Capture the cell that displays the provided text and extract its (X, Y) central coordinate. 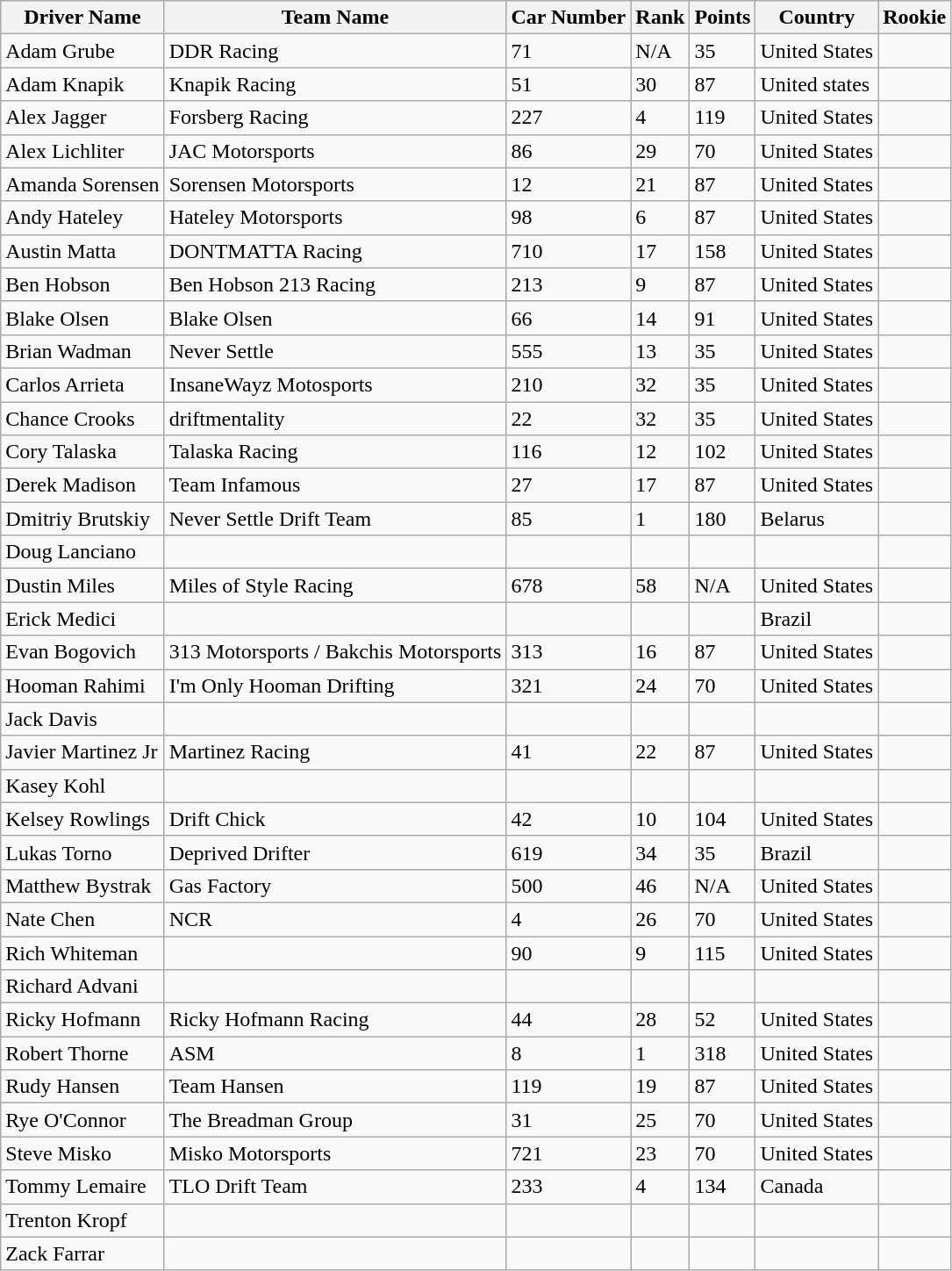
24 (660, 686)
TLO Drift Team (335, 1187)
500 (569, 886)
227 (569, 118)
Rye O'Connor (82, 1120)
Richard Advani (82, 987)
213 (569, 284)
Austin Matta (82, 251)
Misko Motorsports (335, 1153)
14 (660, 318)
Kasey Kohl (82, 786)
86 (569, 151)
Alex Lichliter (82, 151)
8 (569, 1053)
19 (660, 1087)
Rudy Hansen (82, 1087)
Ben Hobson 213 Racing (335, 284)
Trenton Kropf (82, 1220)
134 (723, 1187)
Steve Misko (82, 1153)
90 (569, 952)
233 (569, 1187)
Zack Farrar (82, 1253)
98 (569, 218)
Dustin Miles (82, 585)
26 (660, 919)
52 (723, 1020)
Javier Martinez Jr (82, 752)
NCR (335, 919)
driftmentality (335, 419)
318 (723, 1053)
Hooman Rahimi (82, 686)
30 (660, 84)
Brian Wadman (82, 351)
313 (569, 652)
Points (723, 18)
158 (723, 251)
29 (660, 151)
Driver Name (82, 18)
Matthew Bystrak (82, 886)
27 (569, 485)
Kelsey Rowlings (82, 819)
Carlos Arrieta (82, 384)
555 (569, 351)
Team Infamous (335, 485)
58 (660, 585)
51 (569, 84)
21 (660, 184)
Robert Thorne (82, 1053)
678 (569, 585)
Alex Jagger (82, 118)
DDR Racing (335, 51)
28 (660, 1020)
Never Settle Drift Team (335, 519)
Drift Chick (335, 819)
Adam Knapik (82, 84)
25 (660, 1120)
Rank (660, 18)
Erick Medici (82, 619)
46 (660, 886)
13 (660, 351)
The Breadman Group (335, 1120)
210 (569, 384)
Belarus (817, 519)
Evan Bogovich (82, 652)
710 (569, 251)
116 (569, 452)
23 (660, 1153)
Car Number (569, 18)
102 (723, 452)
Team Name (335, 18)
Lukas Torno (82, 852)
41 (569, 752)
Chance Crooks (82, 419)
Derek Madison (82, 485)
313 Motorsports / Bakchis Motorsports (335, 652)
Doug Lanciano (82, 552)
Martinez Racing (335, 752)
115 (723, 952)
Talaska Racing (335, 452)
Rich Whiteman (82, 952)
6 (660, 218)
16 (660, 652)
I'm Only Hooman Drifting (335, 686)
Rookie (914, 18)
Nate Chen (82, 919)
Canada (817, 1187)
10 (660, 819)
JAC Motorsports (335, 151)
Ricky Hofmann Racing (335, 1020)
United states (817, 84)
Cory Talaska (82, 452)
321 (569, 686)
Amanda Sorensen (82, 184)
Tommy Lemaire (82, 1187)
Adam Grube (82, 51)
Andy Hateley (82, 218)
619 (569, 852)
44 (569, 1020)
91 (723, 318)
DONTMATTA Racing (335, 251)
Deprived Drifter (335, 852)
Ricky Hofmann (82, 1020)
34 (660, 852)
42 (569, 819)
Dmitriy Brutskiy (82, 519)
Gas Factory (335, 886)
85 (569, 519)
Forsberg Racing (335, 118)
180 (723, 519)
721 (569, 1153)
ASM (335, 1053)
Hateley Motorsports (335, 218)
71 (569, 51)
Never Settle (335, 351)
Ben Hobson (82, 284)
Miles of Style Racing (335, 585)
Jack Davis (82, 719)
66 (569, 318)
104 (723, 819)
Knapik Racing (335, 84)
Sorensen Motorsports (335, 184)
Country (817, 18)
31 (569, 1120)
Team Hansen (335, 1087)
InsaneWayz Motosports (335, 384)
